Return (x, y) of the center of cell containing provided text 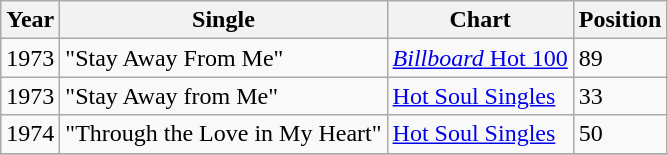
Position (620, 20)
1974 (30, 134)
"Through the Love in My Heart" (224, 134)
50 (620, 134)
Single (224, 20)
Year (30, 20)
Chart (480, 20)
89 (620, 58)
"Stay Away from Me" (224, 96)
33 (620, 96)
"Stay Away From Me" (224, 58)
Billboard Hot 100 (480, 58)
